Extract the (x, y) coordinate from the center of the cell holding the provided text.  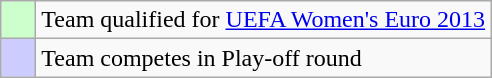
Team competes in Play-off round (264, 58)
Team qualified for UEFA Women's Euro 2013 (264, 20)
